Determine the (X, Y) coordinate at the center of the cell enclosing the given text.  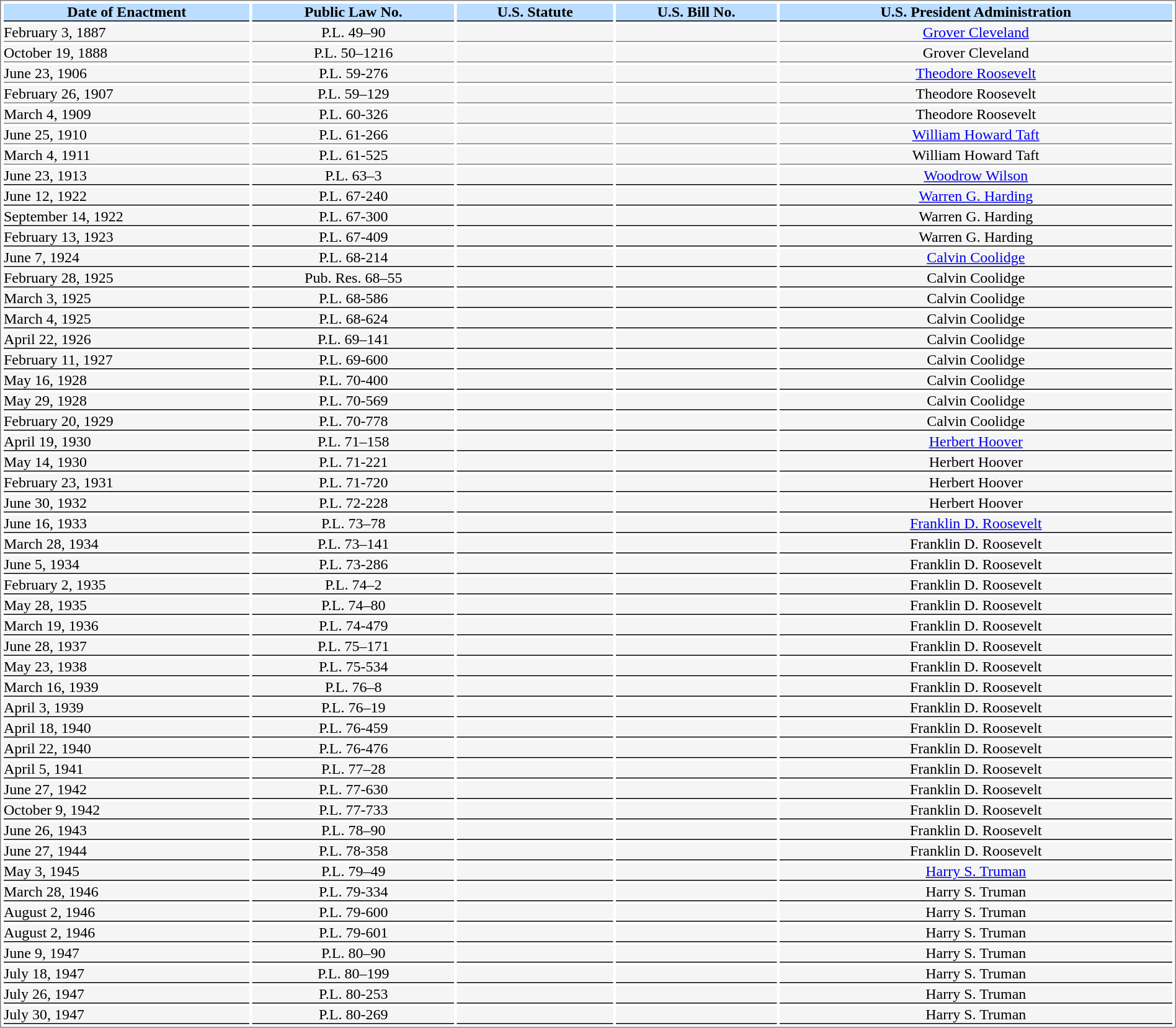
February 28, 1925 (127, 278)
April 22, 1926 (127, 340)
P.L. 75-534 (354, 667)
March 3, 1925 (127, 299)
February 13, 1923 (127, 237)
P.L. 68-214 (354, 258)
Woodrow Wilson (976, 176)
May 29, 1928 (127, 401)
P.L. 77–28 (354, 769)
February 26, 1907 (127, 94)
P.L. 78–90 (354, 831)
June 30, 1932 (127, 503)
June 26, 1943 (127, 831)
March 19, 1936 (127, 626)
P.L. 74–80 (354, 606)
April 19, 1930 (127, 442)
U.S. President Administration (976, 12)
P.L. 49–90 (354, 33)
June 28, 1937 (127, 647)
P.L. 69-600 (354, 360)
P.L. 72-228 (354, 503)
June 23, 1906 (127, 74)
April 3, 1939 (127, 708)
September 14, 1922 (127, 217)
March 16, 1939 (127, 688)
February 20, 1929 (127, 422)
June 25, 1910 (127, 135)
June 7, 1924 (127, 258)
March 4, 1925 (127, 319)
P.L. 74-479 (354, 626)
P.L. 76-476 (354, 749)
April 5, 1941 (127, 769)
P.L. 76–8 (354, 688)
May 23, 1938 (127, 667)
April 18, 1940 (127, 729)
P.L. 79-601 (354, 933)
P.L. 79-600 (354, 913)
P.L. 68-586 (354, 299)
February 11, 1927 (127, 360)
July 30, 1947 (127, 1015)
February 2, 1935 (127, 585)
P.L. 71-221 (354, 463)
May 16, 1928 (127, 381)
P.L. 50–1216 (354, 53)
March 4, 1911 (127, 156)
P.L. 80–90 (354, 954)
P.L. 77-733 (354, 810)
July 26, 1947 (127, 995)
P.L. 70-778 (354, 422)
P.L. 68-624 (354, 319)
P.L. 67-409 (354, 237)
May 28, 1935 (127, 606)
June 12, 1922 (127, 197)
June 27, 1942 (127, 790)
P.L. 67-240 (354, 197)
P.L. 79-334 (354, 892)
June 27, 1944 (127, 851)
P.L. 74–2 (354, 585)
October 9, 1942 (127, 810)
P.L. 76–19 (354, 708)
P.L. 77-630 (354, 790)
P.L. 75–171 (354, 647)
June 23, 1913 (127, 176)
March 28, 1934 (127, 544)
P.L. 69–141 (354, 340)
P.L. 78-358 (354, 851)
P.L. 73–78 (354, 524)
P.L. 70-400 (354, 381)
April 22, 1940 (127, 749)
P.L. 76-459 (354, 729)
March 4, 1909 (127, 115)
June 16, 1933 (127, 524)
February 3, 1887 (127, 33)
Pub. Res. 68–55 (354, 278)
March 28, 1946 (127, 892)
P.L. 61-525 (354, 156)
May 14, 1930 (127, 463)
P.L. 71-720 (354, 483)
P.L. 71–158 (354, 442)
P.L. 59–129 (354, 94)
P.L. 60-326 (354, 115)
P.L. 67-300 (354, 217)
Public Law No. (354, 12)
P.L. 73–141 (354, 544)
June 5, 1934 (127, 565)
P.L. 80–199 (354, 974)
P.L. 61-266 (354, 135)
P.L. 79–49 (354, 872)
P.L. 73-286 (354, 565)
Date of Enactment (127, 12)
October 19, 1888 (127, 53)
P.L. 63–3 (354, 176)
U.S. Statute (535, 12)
P.L. 70-569 (354, 401)
February 23, 1931 (127, 483)
May 3, 1945 (127, 872)
P.L. 80-253 (354, 995)
P.L. 59-276 (354, 74)
P.L. 80-269 (354, 1015)
U.S. Bill No. (696, 12)
June 9, 1947 (127, 954)
July 18, 1947 (127, 974)
